Return the [X, Y] coordinate for the center point of the cell that contains the specified text.  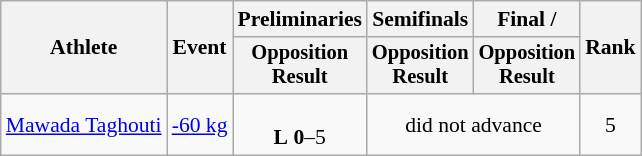
L 0–5 [300, 124]
Preliminaries [300, 19]
Mawada Taghouti [84, 124]
Athlete [84, 48]
Semifinals [420, 19]
did not advance [474, 124]
-60 kg [200, 124]
Event [200, 48]
Rank [610, 48]
Final / [528, 19]
5 [610, 124]
